Return (X, Y) of the center of cell containing provided text 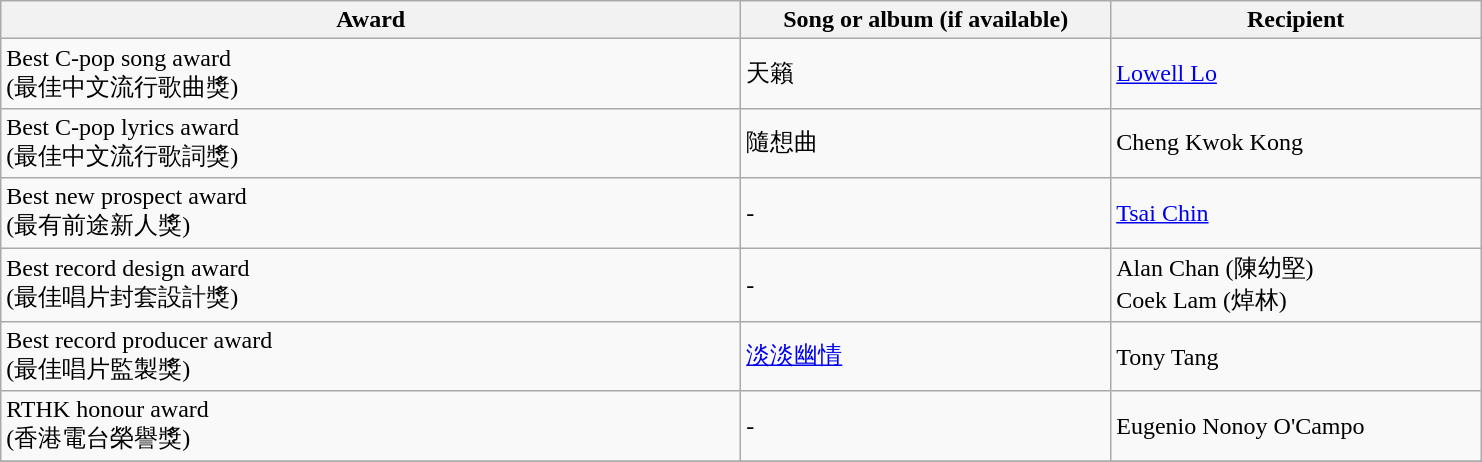
Best C-pop song award(最佳中文流行歌曲獎) (371, 74)
Eugenio Nonoy O'Campo (1296, 426)
Recipient (1296, 20)
天籟 (926, 74)
隨想曲 (926, 143)
Best new prospect award(最有前途新人獎) (371, 213)
Lowell Lo (1296, 74)
Tony Tang (1296, 357)
Best record producer award(最佳唱片監製獎) (371, 357)
Award (371, 20)
Tsai Chin (1296, 213)
淡淡幽情 (926, 357)
Alan Chan (陳幼堅)Coek Lam (焯林) (1296, 285)
RTHK honour award(香港電台榮譽獎) (371, 426)
Best record design award(最佳唱片封套設計獎) (371, 285)
Song or album (if available) (926, 20)
Cheng Kwok Kong (1296, 143)
Best C-pop lyrics award(最佳中文流行歌詞獎) (371, 143)
